Locate the cell with the specified text and output its (X, Y) center coordinate. 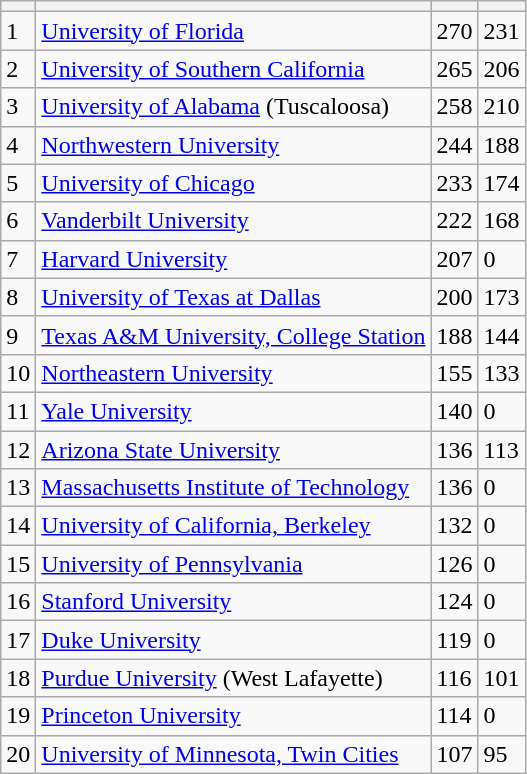
222 (454, 221)
95 (502, 754)
University of Florida (234, 31)
124 (454, 602)
3 (18, 107)
19 (18, 716)
Princeton University (234, 716)
126 (454, 564)
173 (502, 297)
207 (454, 259)
11 (18, 411)
140 (454, 411)
15 (18, 564)
University of California, Berkeley (234, 526)
206 (502, 69)
144 (502, 335)
14 (18, 526)
Purdue University (West Lafayette) (234, 678)
University of Alabama (Tuscaloosa) (234, 107)
233 (454, 183)
6 (18, 221)
174 (502, 183)
113 (502, 449)
9 (18, 335)
20 (18, 754)
200 (454, 297)
155 (454, 373)
168 (502, 221)
114 (454, 716)
Stanford University (234, 602)
Yale University (234, 411)
Arizona State University (234, 449)
12 (18, 449)
University of Pennsylvania (234, 564)
265 (454, 69)
231 (502, 31)
4 (18, 145)
University of Minnesota, Twin Cities (234, 754)
101 (502, 678)
10 (18, 373)
116 (454, 678)
Texas A&M University, College Station (234, 335)
University of Southern California (234, 69)
Massachusetts Institute of Technology (234, 488)
Vanderbilt University (234, 221)
107 (454, 754)
119 (454, 640)
270 (454, 31)
2 (18, 69)
University of Chicago (234, 183)
132 (454, 526)
Northeastern University (234, 373)
Harvard University (234, 259)
8 (18, 297)
18 (18, 678)
210 (502, 107)
University of Texas at Dallas (234, 297)
133 (502, 373)
Duke University (234, 640)
13 (18, 488)
17 (18, 640)
16 (18, 602)
5 (18, 183)
7 (18, 259)
Northwestern University (234, 145)
244 (454, 145)
1 (18, 31)
258 (454, 107)
